Extract the [X, Y] coordinate from the center of the cell holding the provided text.  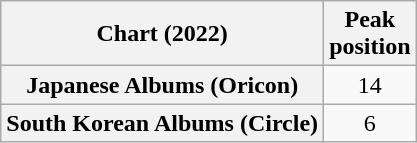
Peakposition [370, 34]
Japanese Albums (Oricon) [162, 85]
Chart (2022) [162, 34]
6 [370, 123]
South Korean Albums (Circle) [162, 123]
14 [370, 85]
